Output the (x, y) coordinate of the center of the cell containing the given text.  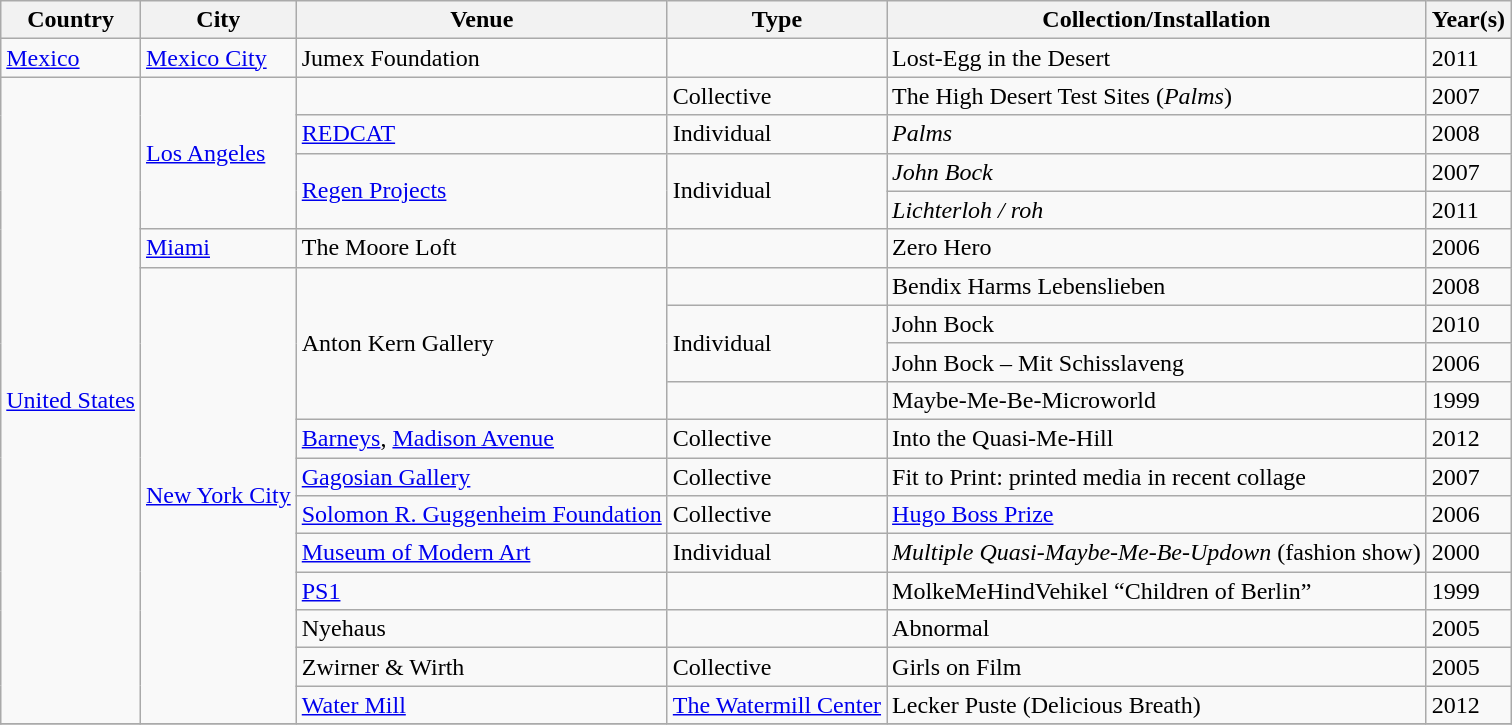
Hugo Boss Prize (1157, 515)
Barneys, Madison Avenue (482, 438)
Country (71, 20)
Venue (482, 20)
Regen Projects (482, 191)
Museum of Modern Art (482, 553)
Into the Quasi-Me-Hill (1157, 438)
Gagosian Gallery (482, 477)
Mexico (71, 58)
Anton Kern Gallery (482, 343)
City (218, 20)
John Bock – Mit Schisslaveng (1157, 362)
Jumex Foundation (482, 58)
Multiple Quasi-Maybe-Me-Be-Updown (fashion show) (1157, 553)
Collection/Installation (1157, 20)
REDCAT (482, 134)
Nyehaus (482, 629)
Lost-Egg in the Desert (1157, 58)
2000 (1468, 553)
MolkeMeHindVehikel “Children of Berlin” (1157, 591)
2010 (1468, 324)
Palms (1157, 134)
Fit to Print: printed media in recent collage (1157, 477)
PS1 (482, 591)
Solomon R. Guggenheim Foundation (482, 515)
Miami (218, 248)
United States (71, 400)
Maybe-Me-Be-Microworld (1157, 400)
Girls on Film (1157, 667)
New York City (218, 496)
The High Desert Test Sites (Palms) (1157, 96)
The Watermill Center (776, 705)
Zero Hero (1157, 248)
Lecker Puste (Delicious Breath) (1157, 705)
Abnormal (1157, 629)
Lichterloh / roh (1157, 210)
Zwirner & Wirth (482, 667)
Bendix Harms Lebenslieben (1157, 286)
Mexico City (218, 58)
Year(s) (1468, 20)
Los Angeles (218, 153)
Water Mill (482, 705)
The Moore Loft (482, 248)
Type (776, 20)
